Find where the given text appears and provide that cell's center as (x, y) coordinate. 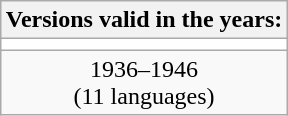
Versions valid in the years: (144, 20)
1936–1946(11 languages) (144, 82)
